From the cell containing the given text, extract its center point as (x, y) coordinate. 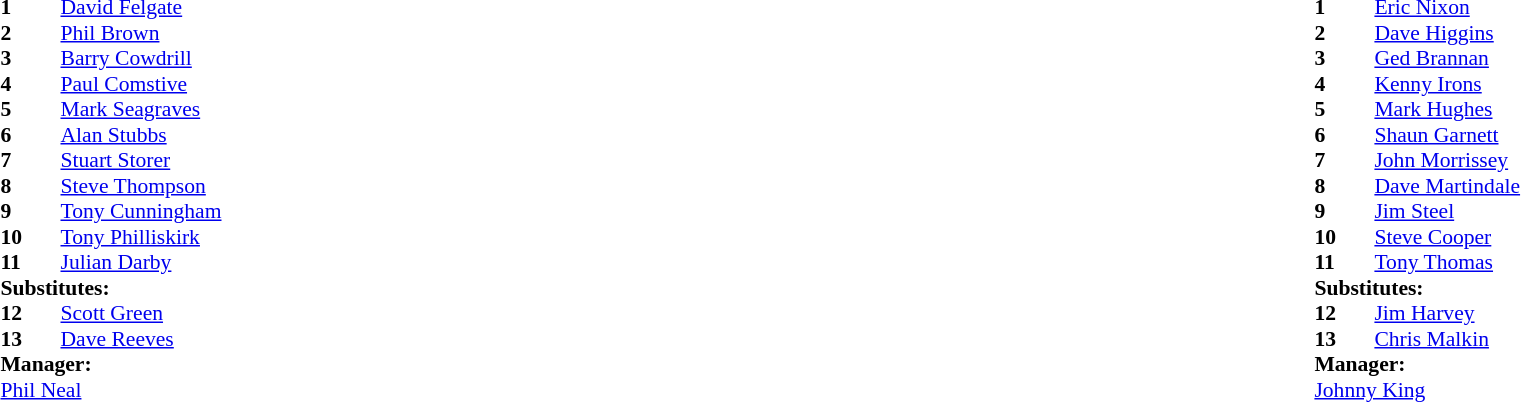
Mark Seagraves (140, 109)
Stuart Storer (140, 161)
Ged Brannan (1447, 59)
Barry Cowdrill (140, 59)
Julian Darby (140, 263)
Dave Higgins (1447, 33)
Steve Cooper (1447, 237)
Alan Stubbs (140, 135)
Tony Philliskirk (140, 237)
Steve Thompson (140, 186)
Phil Brown (140, 33)
Chris Malkin (1447, 339)
Mark Hughes (1447, 109)
Jim Harvey (1447, 313)
Tony Cunningham (140, 211)
Dave Reeves (140, 339)
Dave Martindale (1447, 186)
Kenny Irons (1447, 84)
Tony Thomas (1447, 263)
Jim Steel (1447, 211)
Paul Comstive (140, 84)
John Morrissey (1447, 161)
Shaun Garnett (1447, 135)
Scott Green (140, 313)
